From the cell containing the given text, extract its center point as [x, y] coordinate. 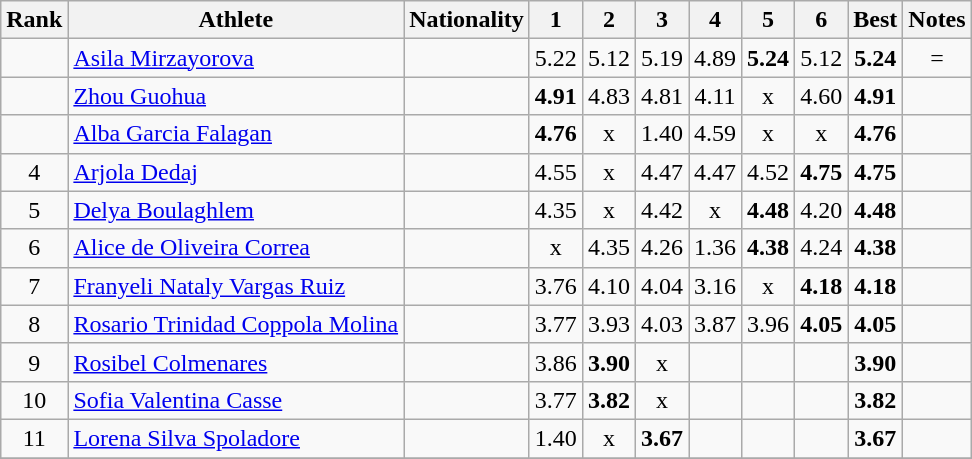
Sofia Valentina Casse [236, 400]
3.76 [556, 286]
4.55 [556, 172]
= [937, 58]
4.81 [662, 96]
4.20 [822, 210]
Best [876, 20]
4.11 [716, 96]
2 [608, 20]
Delya Boulaghlem [236, 210]
3.86 [556, 362]
Notes [937, 20]
3 [662, 20]
1.36 [716, 248]
3.93 [608, 324]
3.87 [716, 324]
4.59 [716, 134]
Alba Garcia Falagan [236, 134]
Arjola Dedaj [236, 172]
4.03 [662, 324]
3.96 [768, 324]
4.52 [768, 172]
Rosibel Colmenares [236, 362]
4.04 [662, 286]
Nationality [467, 20]
1 [556, 20]
3.16 [716, 286]
5.19 [662, 58]
Asila Mirzayorova [236, 58]
4.24 [822, 248]
4.60 [822, 96]
Athlete [236, 20]
Franyeli Nataly Vargas Ruiz [236, 286]
Rank [34, 20]
4.26 [662, 248]
9 [34, 362]
4.10 [608, 286]
Lorena Silva Spoladore [236, 438]
4.89 [716, 58]
Alice de Oliveira Correa [236, 248]
8 [34, 324]
Rosario Trinidad Coppola Molina [236, 324]
4.83 [608, 96]
10 [34, 400]
5.22 [556, 58]
4.42 [662, 210]
Zhou Guohua [236, 96]
7 [34, 286]
11 [34, 438]
